For the text-containing cell, return its midpoint in [x, y] coordinate format. 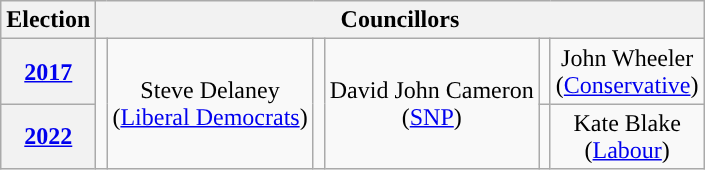
Kate Blake(Labour) [627, 136]
2017 [48, 72]
2022 [48, 136]
Steve Delaney(Liberal Democrats) [210, 104]
John Wheeler(Conservative) [627, 72]
David John Cameron(SNP) [432, 104]
Election [48, 20]
Councillors [400, 20]
